Locate the cell with the specified text and output its (X, Y) center coordinate. 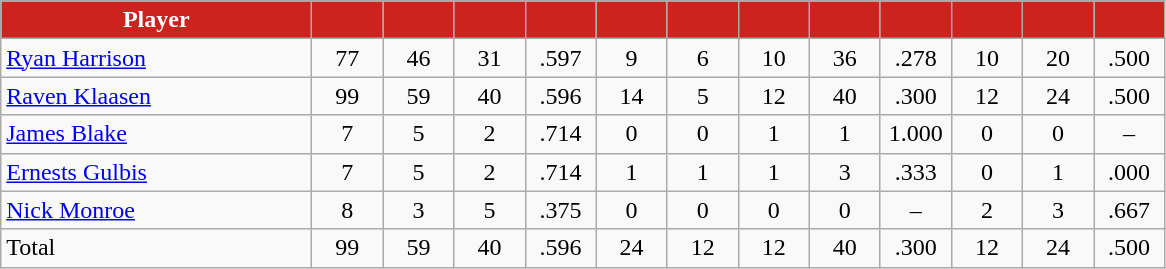
9 (632, 58)
31 (490, 58)
36 (844, 58)
Player (156, 20)
.333 (916, 172)
Ryan Harrison (156, 58)
James Blake (156, 134)
Nick Monroe (156, 210)
8 (348, 210)
Raven Klaasen (156, 96)
1.000 (916, 134)
.667 (1130, 210)
.000 (1130, 172)
.375 (560, 210)
.278 (916, 58)
Ernests Gulbis (156, 172)
46 (418, 58)
20 (1058, 58)
77 (348, 58)
6 (702, 58)
Total (156, 248)
14 (632, 96)
.597 (560, 58)
